Search for the cell housing the specified text and yield its (X, Y) center coordinate. 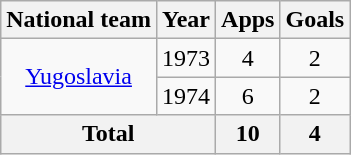
Total (108, 134)
10 (248, 134)
1973 (186, 58)
Year (186, 20)
6 (248, 96)
1974 (186, 96)
Apps (248, 20)
Yugoslavia (79, 77)
Goals (315, 20)
National team (79, 20)
